Extract the [x, y] coordinate from the center of the cell holding the provided text.  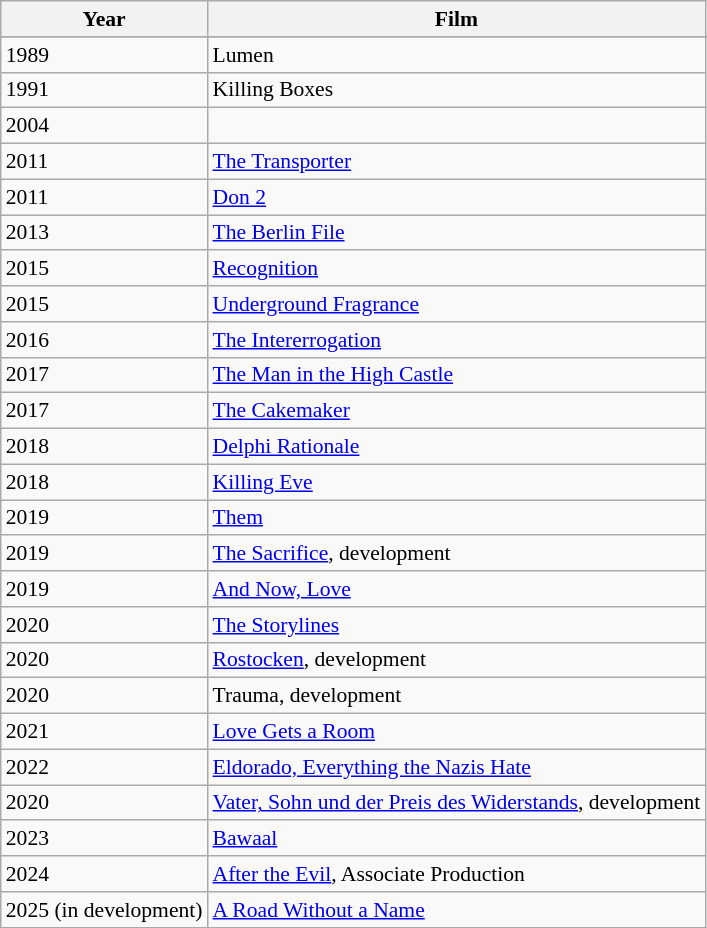
The Transporter [457, 162]
2013 [104, 233]
The Intererrogation [457, 340]
2024 [104, 874]
Love Gets a Room [457, 732]
2004 [104, 126]
The Cakemaker [457, 411]
A Road Without a Name [457, 910]
Lumen [457, 55]
Recognition [457, 269]
Them [457, 518]
2025 (in development) [104, 910]
The Berlin File [457, 233]
Underground Fragrance [457, 304]
Bawaal [457, 839]
Don 2 [457, 197]
1991 [104, 90]
2022 [104, 767]
2023 [104, 839]
Rostocken, development [457, 660]
The Storylines [457, 625]
Film [457, 19]
The Man in the High Castle [457, 375]
2016 [104, 340]
After the Evil, Associate Production [457, 874]
1989 [104, 55]
The Sacrifice, development [457, 554]
2021 [104, 732]
Eldorado, Everything the Nazis Hate [457, 767]
And Now, Love [457, 589]
Year [104, 19]
Delphi Rationale [457, 447]
Killing Eve [457, 482]
Killing Boxes [457, 90]
Vater, Sohn und der Preis des Widerstands, development [457, 803]
Trauma, development [457, 696]
